Capture the cell that displays the provided text and extract its (X, Y) central coordinate. 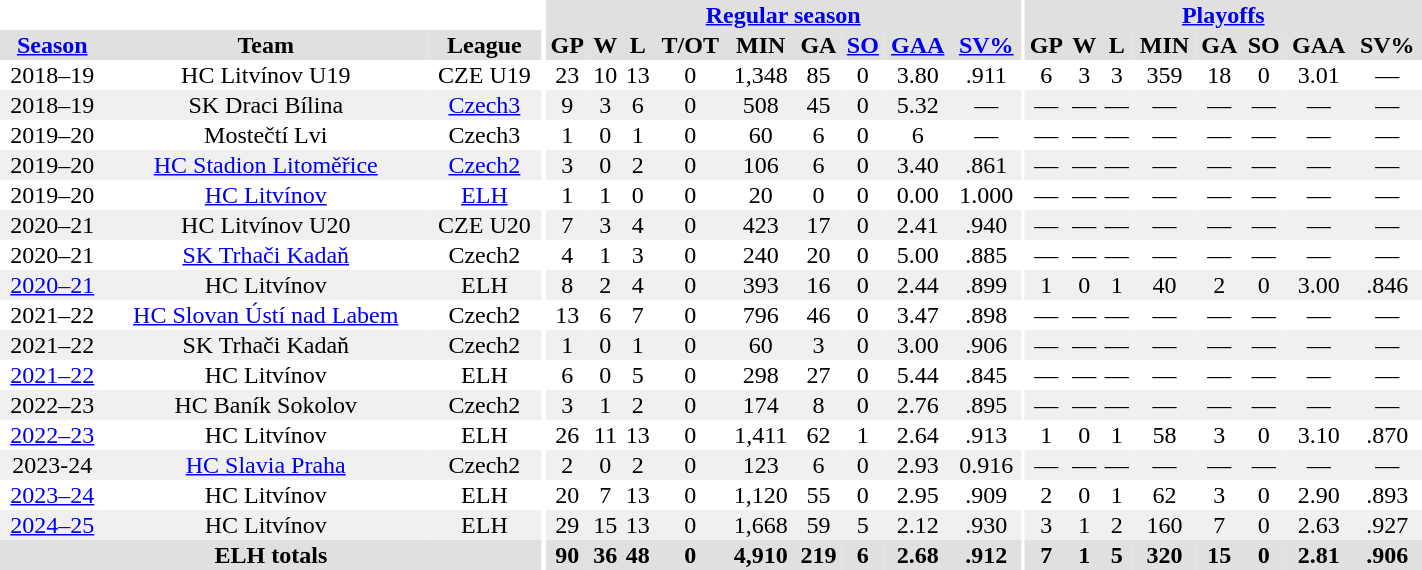
.846 (1387, 285)
320 (1164, 555)
.861 (986, 165)
2.12 (918, 525)
23 (567, 75)
Team (266, 45)
T/OT (690, 45)
.870 (1387, 435)
.927 (1387, 525)
.940 (986, 225)
HC Stadion Litoměřice (266, 165)
2.44 (918, 285)
Season (52, 45)
2.64 (918, 435)
.845 (986, 375)
.930 (986, 525)
.909 (986, 495)
4,910 (760, 555)
2024–25 (52, 525)
26 (567, 435)
59 (818, 525)
2.95 (918, 495)
3.80 (918, 75)
HC Slovan Ústí nad Labem (266, 315)
58 (1164, 435)
HC Litvínov U19 (266, 75)
17 (818, 225)
55 (818, 495)
219 (818, 555)
29 (567, 525)
423 (760, 225)
HC Slavia Praha (266, 465)
Mostečtí Lvi (266, 135)
1.000 (986, 195)
11 (605, 435)
48 (638, 555)
5.32 (918, 105)
1,668 (760, 525)
5.00 (918, 255)
2.41 (918, 225)
45 (818, 105)
2023-24 (52, 465)
298 (760, 375)
2.93 (918, 465)
.911 (986, 75)
5.44 (918, 375)
HC Litvínov U20 (266, 225)
1,411 (760, 435)
CZE U19 (484, 75)
2.68 (918, 555)
.912 (986, 555)
393 (760, 285)
160 (1164, 525)
240 (760, 255)
Regular season (782, 15)
3.10 (1319, 435)
2023–24 (52, 495)
2.63 (1319, 525)
League (484, 45)
796 (760, 315)
.898 (986, 315)
Playoffs (1223, 15)
0.00 (918, 195)
27 (818, 375)
3.40 (918, 165)
85 (818, 75)
SK Draci Bílina (266, 105)
.899 (986, 285)
2.76 (918, 405)
.893 (1387, 495)
1,120 (760, 495)
90 (567, 555)
46 (818, 315)
359 (1164, 75)
.885 (986, 255)
0.916 (986, 465)
1,348 (760, 75)
36 (605, 555)
2.90 (1319, 495)
HC Baník Sokolov (266, 405)
508 (760, 105)
3.01 (1319, 75)
18 (1220, 75)
106 (760, 165)
40 (1164, 285)
.895 (986, 405)
2.81 (1319, 555)
9 (567, 105)
ELH totals (271, 555)
.913 (986, 435)
16 (818, 285)
174 (760, 405)
123 (760, 465)
CZE U20 (484, 225)
3.47 (918, 315)
10 (605, 75)
